Return (X, Y) of the center of cell containing provided text 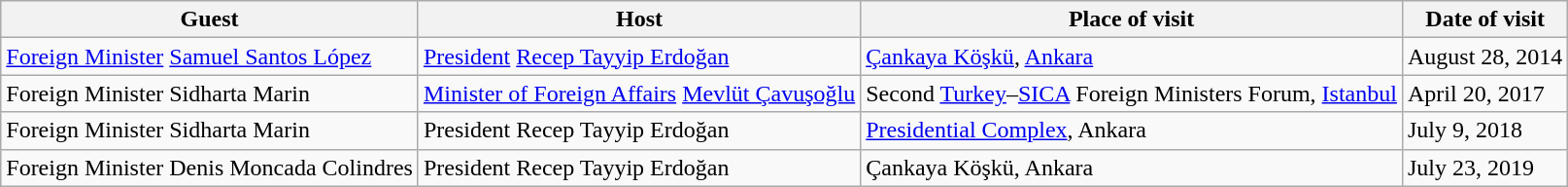
Host (639, 19)
July 23, 2019 (1484, 168)
Foreign Minister Denis Moncada Colindres (210, 168)
July 9, 2018 (1484, 131)
Second Turkey–SICA Foreign Ministers Forum, Istanbul (1132, 93)
Foreign Minister Samuel Santos López (210, 56)
Presidential Complex, Ankara (1132, 131)
Place of visit (1132, 19)
Guest (210, 19)
August 28, 2014 (1484, 56)
Date of visit (1484, 19)
Minister of Foreign Affairs Mevlüt Çavuşoğlu (639, 93)
April 20, 2017 (1484, 93)
